Return (x, y) of the center of cell containing provided text 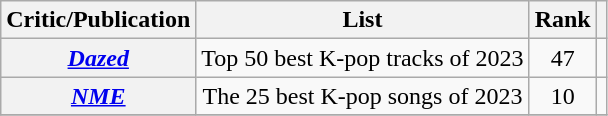
Top 50 best K-pop tracks of 2023 (362, 58)
Critic/Publication (98, 20)
47 (562, 58)
NME (98, 96)
List (362, 20)
Rank (562, 20)
10 (562, 96)
The 25 best K-pop songs of 2023 (362, 96)
Dazed (98, 58)
